For the text-containing cell, return its midpoint in [X, Y] coordinate format. 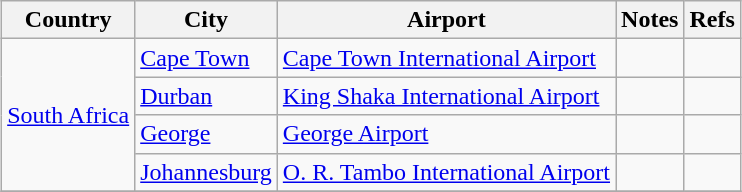
Country [68, 20]
Johannesburg [206, 172]
Airport [446, 20]
Cape Town [206, 58]
O. R. Tambo International Airport [446, 172]
Notes [650, 20]
Cape Town International Airport [446, 58]
George Airport [446, 134]
George [206, 134]
South Africa [68, 115]
King Shaka International Airport [446, 96]
City [206, 20]
Durban [206, 96]
Refs [712, 20]
